Determine the [x, y] coordinate at the center of the cell enclosing the given text.  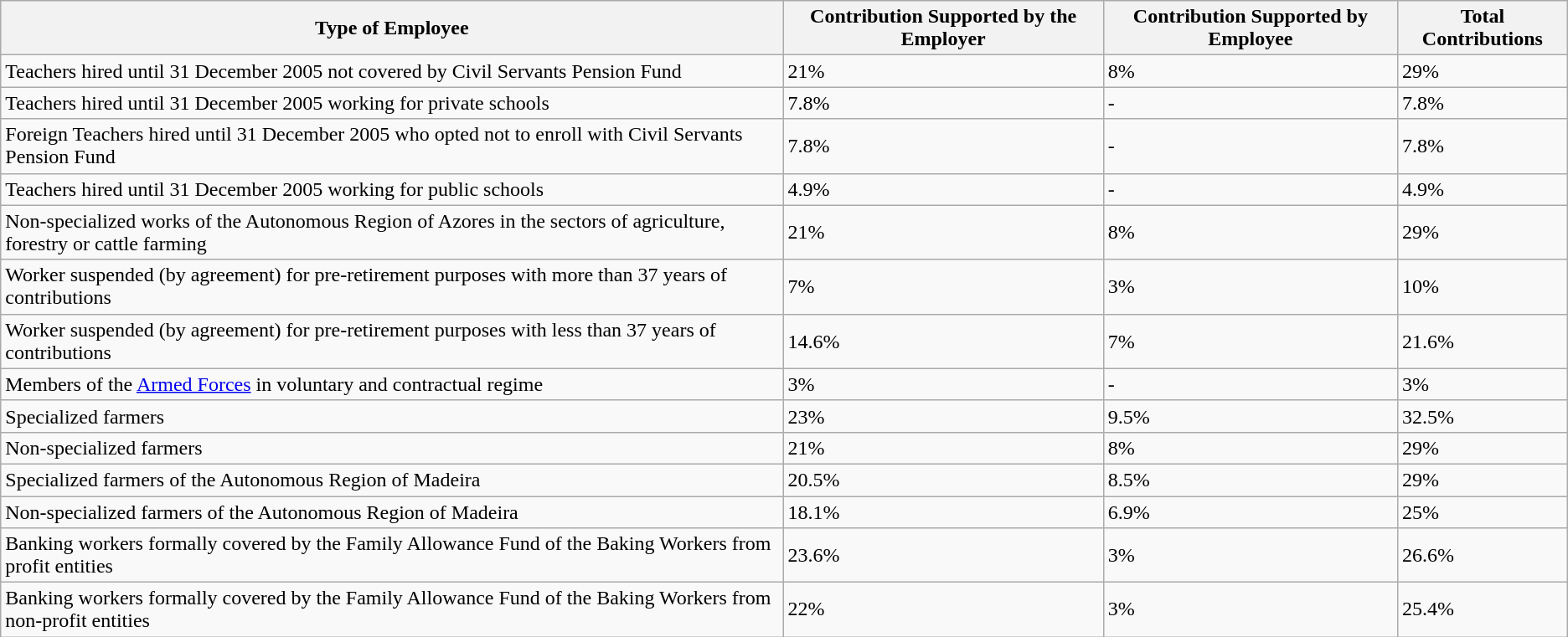
Non-specialized works of the Autonomous Region of Azores in the sectors of agriculture, forestry or cattle farming [392, 233]
23.6% [943, 556]
25.4% [1483, 609]
Teachers hired until 31 December 2005 working for public schools [392, 189]
Banking workers formally covered by the Family Allowance Fund of the Baking Workers from profit entities [392, 556]
25% [1483, 511]
23% [943, 416]
Members of the Armed Forces in voluntary and contractual regime [392, 384]
Specialized farmers of the Autonomous Region of Madeira [392, 480]
Total Contributions [1483, 28]
Contribution Supported by Employee [1250, 28]
6.9% [1250, 511]
20.5% [943, 480]
Worker suspended (by agreement) for pre-retirement purposes with less than 37 years of contributions [392, 342]
26.6% [1483, 556]
Teachers hired until 31 December 2005 working for private schools [392, 103]
Banking workers formally covered by the Family Allowance Fund of the Baking Workers from non-profit entities [392, 609]
8.5% [1250, 480]
Worker suspended (by agreement) for pre-retirement purposes with more than 37 years of contributions [392, 286]
Contribution Supported by the Employer [943, 28]
Foreign Teachers hired until 31 December 2005 who opted not to enroll with Civil Servants Pension Fund [392, 146]
10% [1483, 286]
Type of Employee [392, 28]
21.6% [1483, 342]
Non-specialized farmers of the Autonomous Region of Madeira [392, 511]
18.1% [943, 511]
Specialized farmers [392, 416]
Non-specialized farmers [392, 448]
32.5% [1483, 416]
22% [943, 609]
9.5% [1250, 416]
14.6% [943, 342]
Teachers hired until 31 December 2005 not covered by Civil Servants Pension Fund [392, 71]
